Find where the given text appears and provide that cell's center as [X, Y] coordinate. 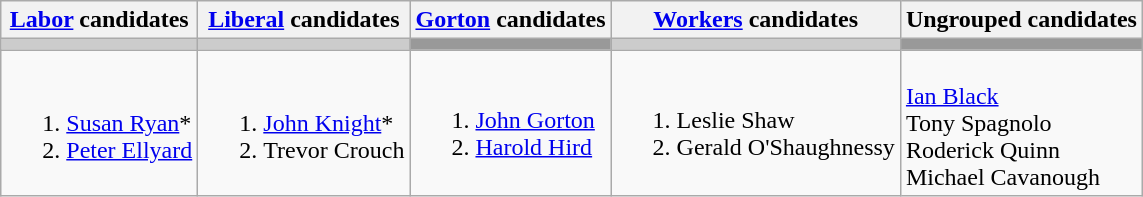
Ian Black Tony Spagnolo Roderick Quinn Michael Cavanough [1021, 123]
Workers candidates [756, 20]
Gorton candidates [510, 20]
John Knight*Trevor Crouch [304, 123]
Ungrouped candidates [1021, 20]
Labor candidates [100, 20]
Liberal candidates [304, 20]
Susan Ryan*Peter Ellyard [100, 123]
John GortonHarold Hird [510, 123]
Leslie ShawGerald O'Shaughnessy [756, 123]
